Return the [x, y] coordinate for the center point of the cell that contains the specified text.  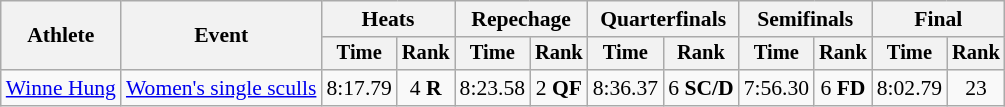
2 QF [559, 88]
Repechage [522, 19]
Semifinals [806, 19]
Final [938, 19]
4 R [426, 88]
8:17.79 [358, 88]
6 SC/D [701, 88]
8:23.58 [492, 88]
Women's single sculls [222, 88]
8:02.79 [910, 88]
6 FD [843, 88]
Athlete [61, 36]
Winne Hung [61, 88]
23 [976, 88]
8:36.37 [626, 88]
Quarterfinals [664, 19]
7:56.30 [776, 88]
Heats [388, 19]
Event [222, 36]
